Extract the (X, Y) coordinate from the center of the cell holding the provided text.  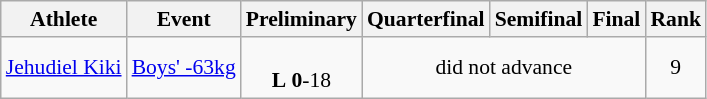
Final (616, 19)
did not advance (504, 68)
Event (184, 19)
Boys' -63kg (184, 68)
L 0-18 (302, 68)
Jehudiel Kiki (64, 68)
Rank (676, 19)
Athlete (64, 19)
9 (676, 68)
Quarterfinal (426, 19)
Preliminary (302, 19)
Semifinal (539, 19)
